Locate the cell with the specified text and output its [x, y] center coordinate. 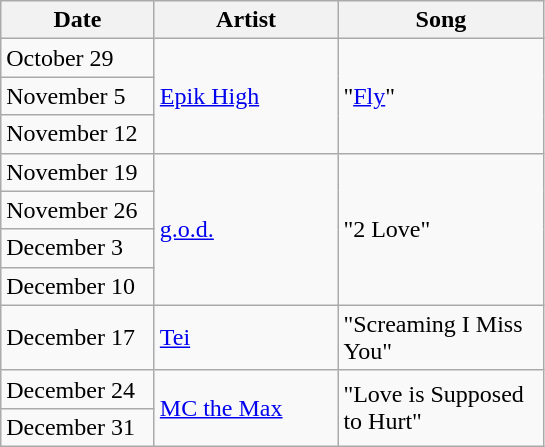
October 29 [78, 58]
November 19 [78, 172]
December 24 [78, 389]
MC the Max [246, 408]
November 26 [78, 210]
"Fly" [441, 96]
Artist [246, 20]
November 5 [78, 96]
December 3 [78, 248]
December 10 [78, 286]
Tei [246, 338]
November 12 [78, 134]
Song [441, 20]
"Screaming I Miss You" [441, 338]
December 17 [78, 338]
Date [78, 20]
"2 Love" [441, 229]
December 31 [78, 427]
"Love is Supposed to Hurt" [441, 408]
Epik High [246, 96]
g.o.d. [246, 229]
